Return the [X, Y] coordinate for the center point of the cell that contains the specified text.  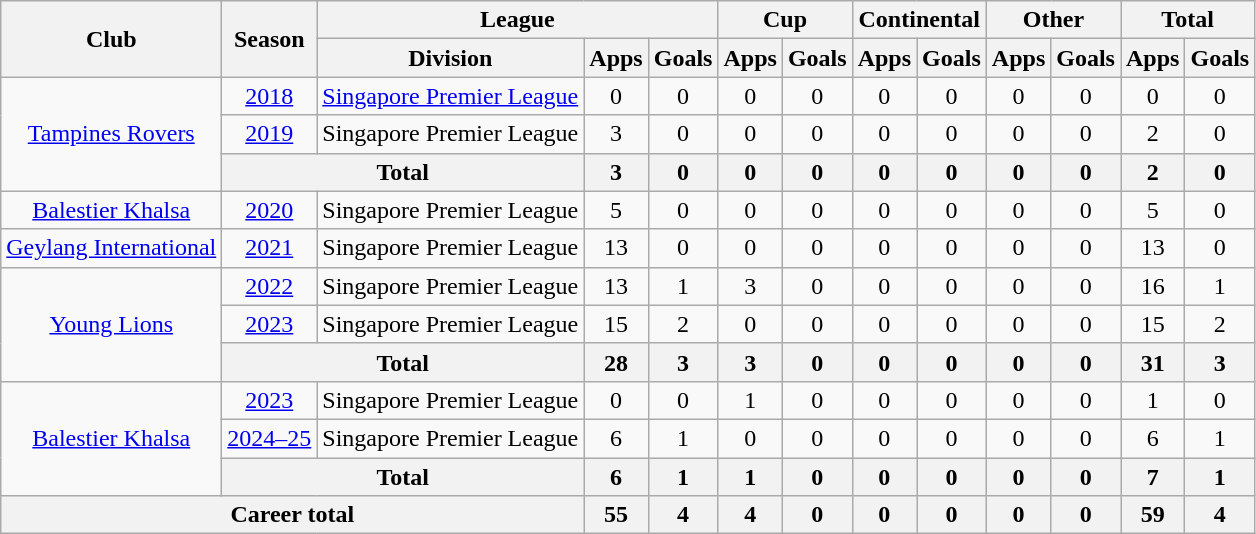
Geylang International [112, 248]
League [518, 20]
Tampines Rovers [112, 134]
28 [616, 362]
2024–25 [270, 438]
31 [1152, 362]
Young Lions [112, 324]
2020 [270, 210]
Division [450, 58]
2019 [270, 134]
2018 [270, 96]
2022 [270, 286]
Cup [785, 20]
Career total [292, 515]
7 [1152, 477]
59 [1152, 515]
2021 [270, 248]
Season [270, 39]
16 [1152, 286]
Club [112, 39]
Other [1053, 20]
Continental [919, 20]
55 [616, 515]
